Pinpoint the cell where the given text exists, returning its [x, y] midpoint coordinate. 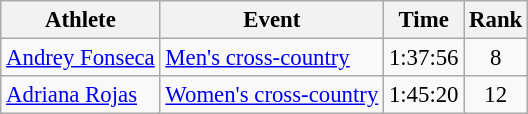
Athlete [80, 20]
Andrey Fonseca [80, 58]
8 [496, 58]
Adriana Rojas [80, 95]
12 [496, 95]
1:37:56 [424, 58]
Men's cross-country [272, 58]
Rank [496, 20]
1:45:20 [424, 95]
Event [272, 20]
Women's cross-country [272, 95]
Time [424, 20]
